Pinpoint the cell where the given text exists, returning its (X, Y) midpoint coordinate. 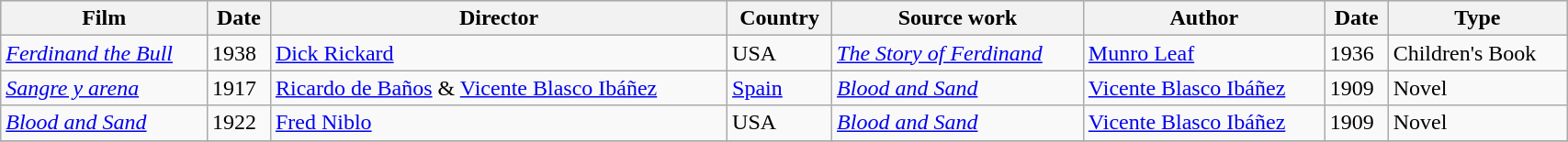
The Story of Ferdinand (958, 53)
1938 (239, 53)
Ferdinand the Bull (105, 53)
Fred Niblo (498, 123)
Film (105, 18)
Dick Rickard (498, 53)
1917 (239, 88)
Author (1203, 18)
1922 (239, 123)
Ricardo de Baños & Vicente Blasco Ibáñez (498, 88)
Type (1477, 18)
Children's Book (1477, 53)
Director (498, 18)
Country (780, 18)
Sangre y arena (105, 88)
Source work (958, 18)
1936 (1356, 53)
Spain (780, 88)
Munro Leaf (1203, 53)
